Extract the (x, y) coordinate from the center of the cell holding the provided text.  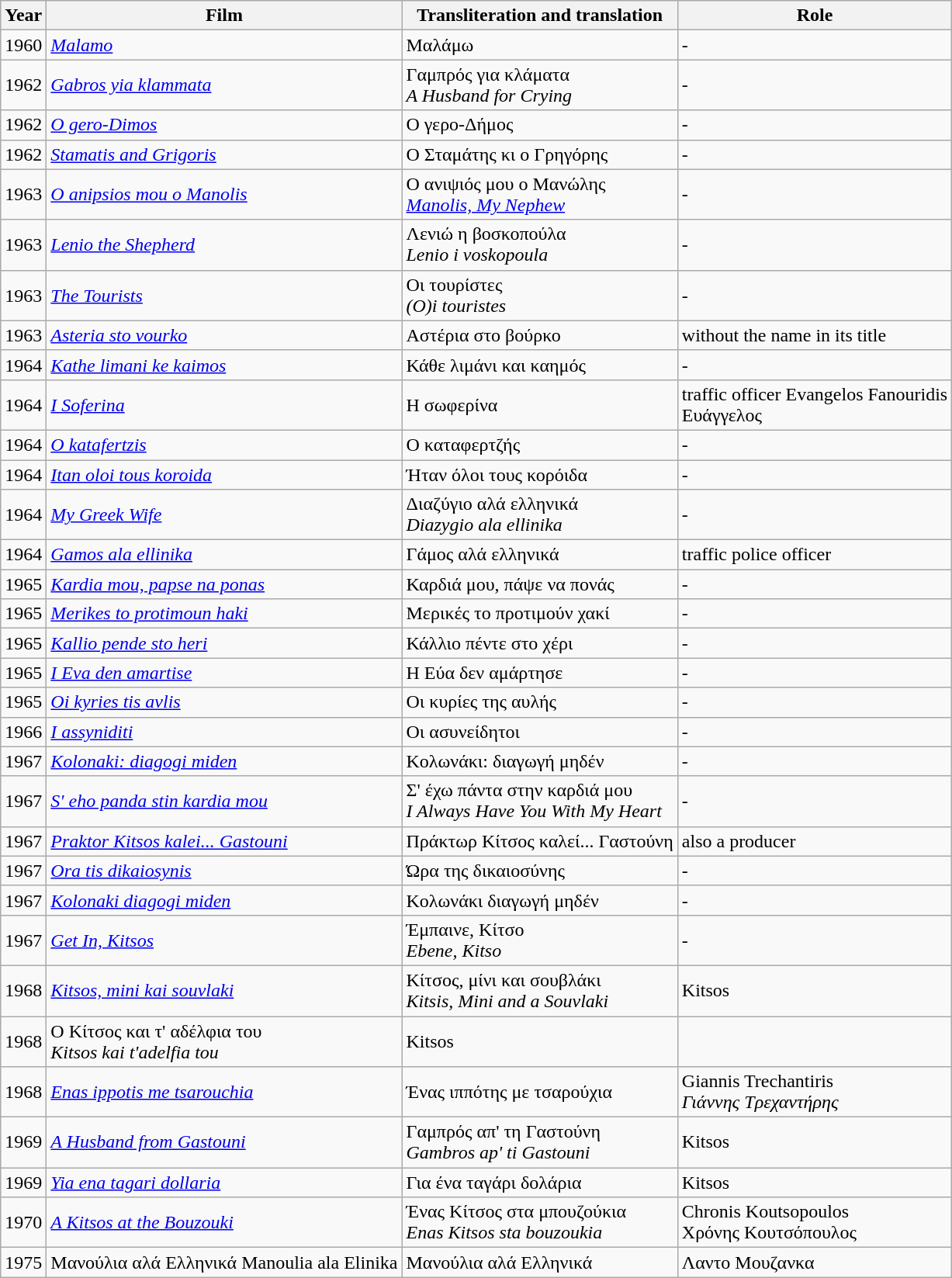
Kardia mou, papse na ponas (224, 584)
Κάθε λιμάνι και καημός (540, 365)
Oi kyries tis avlis (224, 702)
Μανούλια αλά Ελληνικά Manoulia ala Elinika (224, 1262)
Κολωνάκι διαγωγή μηδέν (540, 900)
Kallio pende sto heri (224, 643)
Η σωφερίνα (540, 405)
Praktor Kitsos kalei... Gastouni (224, 841)
Kolonaki diagogi miden (224, 900)
Σ' έχω πάντα στην καρδιά μουI Always Have You With My Heart (540, 801)
Οι ασυνείδητοι (540, 732)
Giannis TrechantirisΓιάννης Τρεχαντήρης (815, 1093)
S' eho panda stin kardia mou (224, 801)
Πράκτωρ Κίτσος καλεί... Γαστούνη (540, 841)
Film (224, 16)
Ένας Κίτσος στα μπουζούκιαEnas Kitsos sta bouzoukia (540, 1223)
Enas ippotis me tsarouchia (224, 1093)
Μερικές το προτιμούν χακί (540, 614)
Stamatis and Grigoris (224, 154)
Ώρα της δικαιοσύνης (540, 871)
1966 (23, 732)
Ένας ιππότης με τσαρούχια (540, 1093)
Merikes to protimoun haki (224, 614)
Ο γερο-Δήμος (540, 125)
Kolonaki: diagogi miden (224, 761)
The Tourists (224, 295)
Κάλλιο πέντε στο χέρι (540, 643)
A Kitsos at the Bouzouki (224, 1223)
Λαντο Μουζανκα (815, 1262)
Η Εύα δεν αμάρτησε (540, 673)
Lenio the Shepherd (224, 245)
O anipsios mou o Manolis (224, 194)
Οι τουρίστες(O)i touristes (540, 295)
Transliteration and translation (540, 16)
Malamo (224, 45)
Year (23, 16)
Ο Σταμάτης κι ο Γρηγόρης (540, 154)
Κίτσος, μίνι και σουβλάκιKitsis, Mini and a Souvlaki (540, 990)
Kathe limani ke kaimos (224, 365)
Ο καταφερτζής (540, 445)
1960 (23, 45)
O katafertzis (224, 445)
Έμπαινε, ΚίτσοEbene, Kitso (540, 940)
Ο Κίτσος και τ' αδέλφια τουKitsos kai t'adelfia tou (224, 1041)
Gamos ala ellinika (224, 555)
Get In, Kitsos (224, 940)
Ora tis dikaiosynis (224, 871)
Μαλάμω (540, 45)
Role (815, 16)
without the name in its title (815, 335)
I assyniditi (224, 732)
Chronis KoutsopoulosΧρόνης Κουτσόπουλος (815, 1223)
1975 (23, 1262)
Καρδιά μου, πάψε να πονάς (540, 584)
Κολωνάκι: διαγωγή μηδέν (540, 761)
1970 (23, 1223)
O gero-Dimos (224, 125)
Οι κυρίες της αυλής (540, 702)
I Eva den amartise (224, 673)
I Soferina (224, 405)
Asteria sto vourko (224, 335)
traffic police officer (815, 555)
Gabros yia klammata (224, 85)
Αστέρια στο βούρκο (540, 335)
Γάμος αλά ελληνικά (540, 555)
Itan oloi tous koroida (224, 474)
traffic officer Evangelos FanouridisΕυάγγελος (815, 405)
Μανούλια αλά Ελληνικά (540, 1262)
Ήταν όλοι τους κορόιδα (540, 474)
A Husband from Gastouni (224, 1142)
Ο ανιψιός μου ο ΜανώληςManolis, My Nephew (540, 194)
Λενιώ η βοσκοπούλαLenio i voskopoula (540, 245)
Γαμπρός για κλάματαA Husband for Crying (540, 85)
Yia ena tagari dollaria (224, 1183)
My Greek Wife (224, 515)
Kitsos, mini kai souvlaki (224, 990)
Γαμπρός απ' τη ΓαστούνηGambros ap' ti Gastouni (540, 1142)
Για ένα ταγάρι δολάρια (540, 1183)
Διαζύγιο αλά ελληνικά Diazygio ala ellinika (540, 515)
also a producer (815, 841)
